Scan for the cell matching the given text and deliver its (X, Y) coordinate at center. 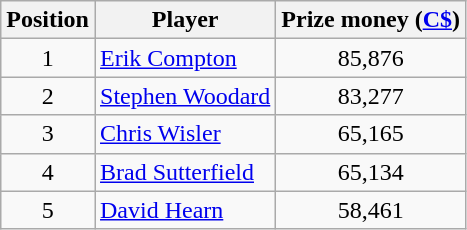
83,277 (371, 96)
3 (48, 134)
85,876 (371, 58)
4 (48, 172)
Player (184, 20)
Stephen Woodard (184, 96)
Position (48, 20)
1 (48, 58)
David Hearn (184, 210)
Erik Compton (184, 58)
2 (48, 96)
5 (48, 210)
58,461 (371, 210)
Brad Sutterfield (184, 172)
Chris Wisler (184, 134)
Prize money (C$) (371, 20)
65,165 (371, 134)
65,134 (371, 172)
